Provide the [X, Y] coordinate of the cell's center where the given text is located.  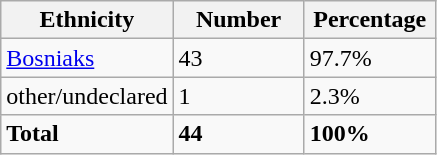
2.3% [370, 96]
Number [238, 20]
Percentage [370, 20]
Total [87, 134]
97.7% [370, 58]
Bosniaks [87, 58]
43 [238, 58]
other/undeclared [87, 96]
44 [238, 134]
100% [370, 134]
1 [238, 96]
Ethnicity [87, 20]
